Return [X, Y] of the center of cell containing provided text 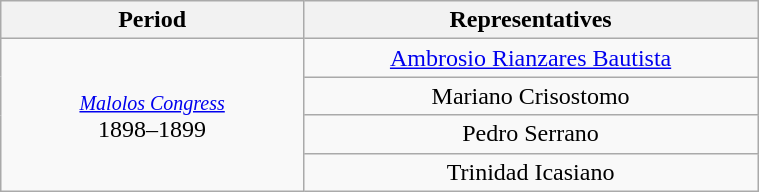
Malolos Congress1898–1899 [152, 115]
Period [152, 20]
Mariano Crisostomo [530, 96]
Pedro Serrano [530, 134]
Representatives [530, 20]
Trinidad Icasiano [530, 172]
Ambrosio Rianzares Bautista [530, 58]
